Identify which cell holds the provided text, then report its (x, y) central coordinate. 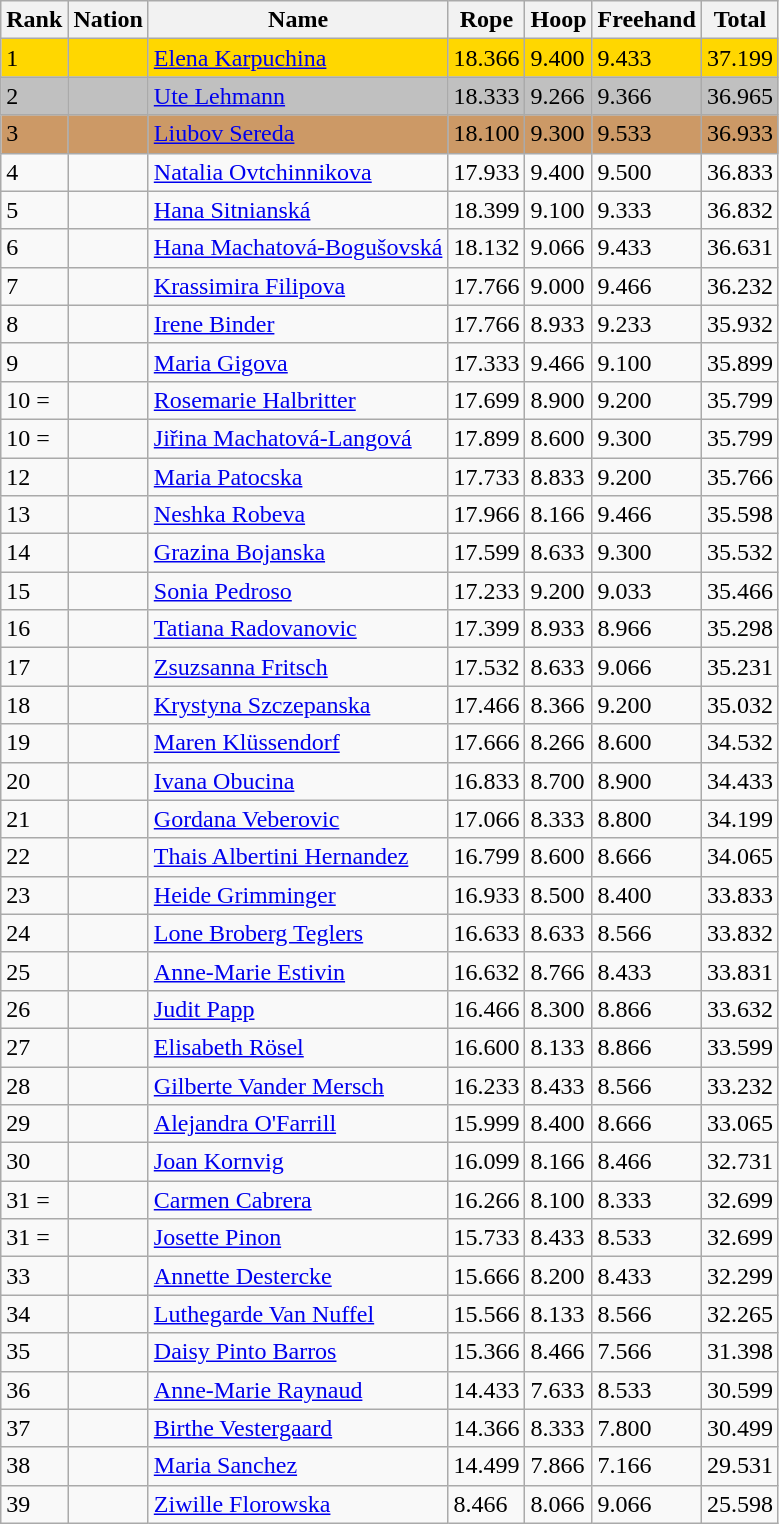
15.366 (486, 1352)
29 (34, 1124)
26 (34, 1009)
31.398 (740, 1352)
17.666 (486, 743)
18.333 (486, 96)
Elena Karpuchina (298, 58)
34 (34, 1314)
Judit Papp (298, 1009)
18.100 (486, 134)
8.200 (558, 1276)
9.533 (646, 134)
Hana Sitnianská (298, 210)
21 (34, 819)
34.532 (740, 743)
1 (34, 58)
16.633 (486, 933)
35.598 (740, 515)
Anne-Marie Raynaud (298, 1390)
34.065 (740, 857)
9.266 (558, 96)
16.466 (486, 1009)
37 (34, 1428)
16.266 (486, 1200)
16.600 (486, 1047)
27 (34, 1047)
17.333 (486, 362)
35 (34, 1352)
7 (34, 286)
15 (34, 591)
17.532 (486, 667)
Gilberte Vander Mersch (298, 1085)
7.866 (558, 1466)
38 (34, 1466)
18 (34, 705)
16.632 (486, 971)
17.966 (486, 515)
35.032 (740, 705)
34.433 (740, 781)
Carmen Cabrera (298, 1200)
15.566 (486, 1314)
17.066 (486, 819)
Thais Albertini Hernandez (298, 857)
7.633 (558, 1390)
30 (34, 1162)
25 (34, 971)
7.800 (646, 1428)
Maren Klüssendorf (298, 743)
Ziwille Florowska (298, 1504)
8.500 (558, 895)
33.599 (740, 1047)
14.366 (486, 1428)
Liubov Sereda (298, 134)
36.833 (740, 172)
12 (34, 477)
Heide Grimminger (298, 895)
Nation (108, 20)
16.099 (486, 1162)
17.733 (486, 477)
15.666 (486, 1276)
9.333 (646, 210)
Rank (34, 20)
24 (34, 933)
16 (34, 629)
Ute Lehmann (298, 96)
14.499 (486, 1466)
3 (34, 134)
36.832 (740, 210)
35.298 (740, 629)
20 (34, 781)
17.466 (486, 705)
19 (34, 743)
30.599 (740, 1390)
Annette Destercke (298, 1276)
36.965 (740, 96)
33.833 (740, 895)
9.033 (646, 591)
8.366 (558, 705)
33.832 (740, 933)
14.433 (486, 1390)
Elisabeth Rösel (298, 1047)
17.699 (486, 400)
17 (34, 667)
Hoop (558, 20)
Natalia Ovtchinnikova (298, 172)
Josette Pinon (298, 1238)
6 (34, 248)
18.399 (486, 210)
15.999 (486, 1124)
Maria Sanchez (298, 1466)
7.166 (646, 1466)
23 (34, 895)
34.199 (740, 819)
30.499 (740, 1428)
Birthe Vestergaard (298, 1428)
Grazina Bojanska (298, 553)
25.598 (740, 1504)
16.833 (486, 781)
Irene Binder (298, 324)
9.500 (646, 172)
16.233 (486, 1085)
Maria Gigova (298, 362)
Ivana Obucina (298, 781)
18.366 (486, 58)
9.000 (558, 286)
Lone Broberg Teglers (298, 933)
Jiřina Machatová-Langová (298, 438)
13 (34, 515)
Hana Machatová-Bogušovská (298, 248)
32.265 (740, 1314)
17.599 (486, 553)
Tatiana Radovanovic (298, 629)
Sonia Pedroso (298, 591)
33.065 (740, 1124)
8.833 (558, 477)
Total (740, 20)
15.733 (486, 1238)
33 (34, 1276)
Neshka Robeva (298, 515)
8 (34, 324)
9.233 (646, 324)
16.799 (486, 857)
Alejandra O'Farrill (298, 1124)
17.399 (486, 629)
Name (298, 20)
35.466 (740, 591)
33.831 (740, 971)
33.232 (740, 1085)
8.700 (558, 781)
36.232 (740, 286)
29.531 (740, 1466)
36.933 (740, 134)
32.731 (740, 1162)
Anne-Marie Estivin (298, 971)
8.300 (558, 1009)
Gordana Veberovic (298, 819)
8.966 (646, 629)
22 (34, 857)
35.899 (740, 362)
8.800 (646, 819)
17.233 (486, 591)
2 (34, 96)
Joan Kornvig (298, 1162)
36 (34, 1390)
14 (34, 553)
17.933 (486, 172)
Krystyna Szczepanska (298, 705)
9.366 (646, 96)
8.266 (558, 743)
8.766 (558, 971)
Zsuzsanna Fritsch (298, 667)
8.100 (558, 1200)
33.632 (740, 1009)
Luthegarde Van Nuffel (298, 1314)
37.199 (740, 58)
35.231 (740, 667)
28 (34, 1085)
35.532 (740, 553)
17.899 (486, 438)
Rope (486, 20)
35.766 (740, 477)
32.299 (740, 1276)
5 (34, 210)
Krassimira Filipova (298, 286)
7.566 (646, 1352)
39 (34, 1504)
Freehand (646, 20)
Rosemarie Halbritter (298, 400)
16.933 (486, 895)
4 (34, 172)
8.066 (558, 1504)
36.631 (740, 248)
9 (34, 362)
18.132 (486, 248)
Daisy Pinto Barros (298, 1352)
Maria Patocska (298, 477)
35.932 (740, 324)
